Provide the [X, Y] coordinate of the cell's center where the given text is located.  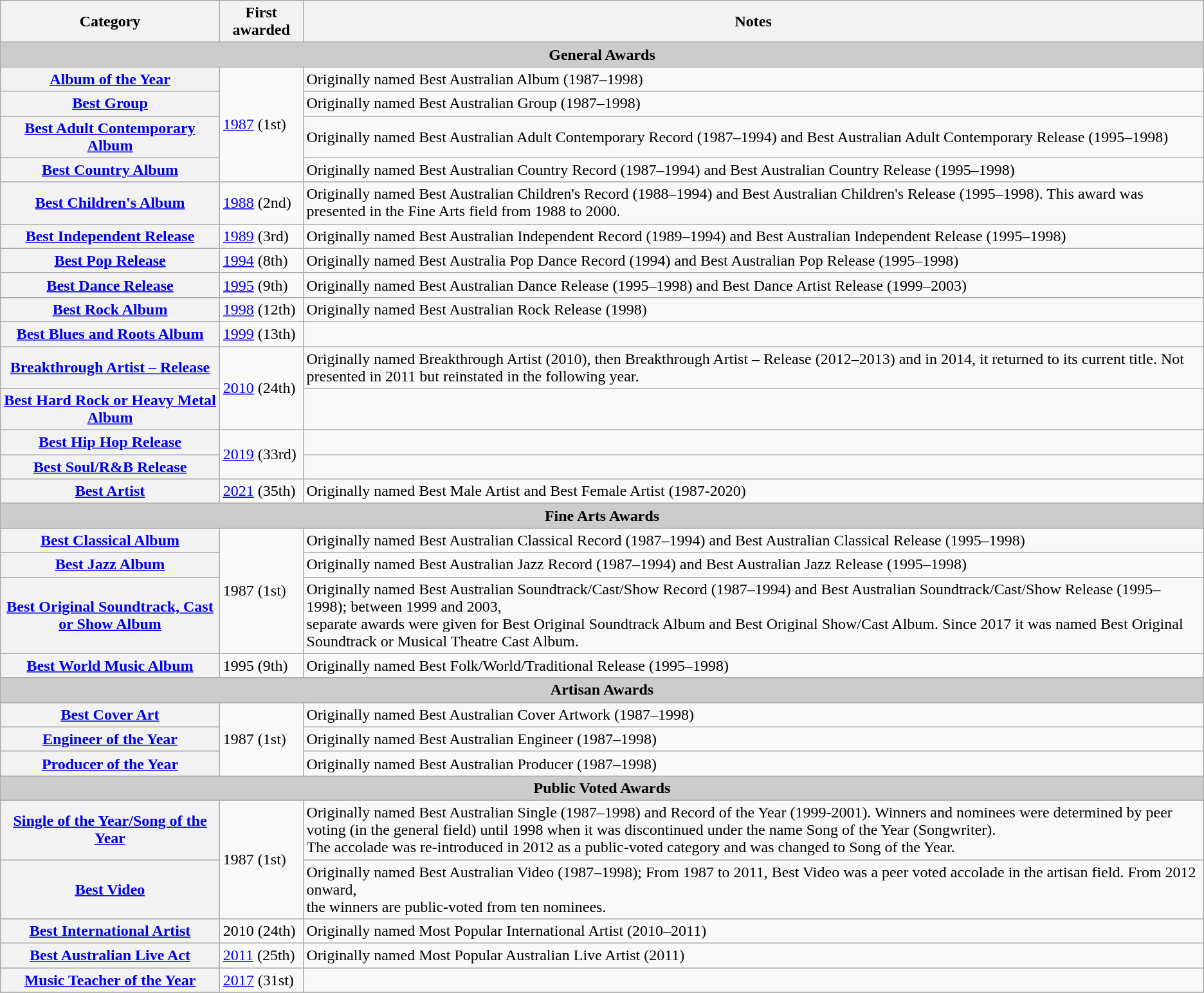
First awarded [261, 22]
Best Cover Art [111, 715]
Best International Artist [111, 931]
Best Rock Album [111, 309]
Best World Music Album [111, 666]
Best Country Album [111, 170]
2019 (33rd) [261, 455]
Originally named Best Australian Country Record (1987–1994) and Best Australian Country Release (1995–1998) [753, 170]
Single of the Year/Song of the Year [111, 830]
Best Artist [111, 491]
Best Pop Release [111, 260]
Originally named Most Popular Australian Live Artist (2011) [753, 956]
Album of the Year [111, 79]
Best Hip Hop Release [111, 442]
General Awards [602, 55]
Best Original Soundtrack, Cast or Show Album [111, 615]
Best Dance Release [111, 285]
Originally named Best Australian Cover Artwork (1987–1998) [753, 715]
Best Jazz Album [111, 565]
Breakthrough Artist – Release [111, 367]
Best Blues and Roots Album [111, 334]
Originally named Best Australia Pop Dance Record (1994) and Best Australian Pop Release (1995–1998) [753, 260]
Originally named Best Australian Adult Contemporary Record (1987–1994) and Best Australian Adult Contemporary Release (1995–1998) [753, 136]
Originally named Best Australian Jazz Record (1987–1994) and Best Australian Jazz Release (1995–1998) [753, 565]
Music Teacher of the Year [111, 980]
2017 (31st) [261, 980]
Public Voted Awards [602, 788]
Engineer of the Year [111, 739]
Originally named Best Australian Group (1987–1998) [753, 104]
Best Video [111, 889]
1989 (3rd) [261, 236]
Originally named Best Australian Rock Release (1998) [753, 309]
1999 (13th) [261, 334]
Originally named Best Male Artist and Best Female Artist (1987-2020) [753, 491]
Best Soul/R&B Release [111, 467]
Best Adult Contemporary Album [111, 136]
Producer of the Year [111, 763]
Artisan Awards [602, 690]
Originally named Best Australian Producer (1987–1998) [753, 763]
Originally named Best Australian Album (1987–1998) [753, 79]
Best Group [111, 104]
Category [111, 22]
Best Hard Rock or Heavy Metal Album [111, 409]
Originally named Best Australian Classical Record (1987–1994) and Best Australian Classical Release (1995–1998) [753, 540]
1988 (2nd) [261, 203]
Best Independent Release [111, 236]
Originally named Most Popular International Artist (2010–2011) [753, 931]
Best Children's Album [111, 203]
Originally named Best Folk/World/Traditional Release (1995–1998) [753, 666]
Best Classical Album [111, 540]
Originally named Best Australian Dance Release (1995–1998) and Best Dance Artist Release (1999–2003) [753, 285]
Fine Arts Awards [602, 516]
2021 (35th) [261, 491]
2011 (25th) [261, 956]
Best Australian Live Act [111, 956]
1998 (12th) [261, 309]
Originally named Best Australian Engineer (1987–1998) [753, 739]
Notes [753, 22]
1994 (8th) [261, 260]
Originally named Best Australian Independent Record (1989–1994) and Best Australian Independent Release (1995–1998) [753, 236]
